Output the [x, y] coordinate of the center of the cell containing the given text.  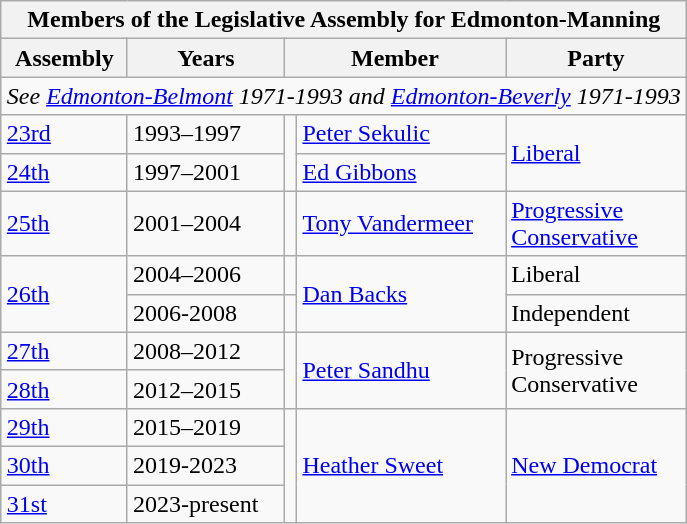
New Democrat [596, 465]
29th [64, 427]
2004–2006 [206, 275]
2023-present [206, 503]
See Edmonton-Belmont 1971-1993 and Edmonton-Beverly 1971-1993 [344, 96]
30th [64, 465]
Heather Sweet [402, 465]
27th [64, 351]
Member [394, 58]
Peter Sekulic [402, 134]
Independent [596, 313]
Dan Backs [402, 294]
Years [206, 58]
28th [64, 389]
Peter Sandhu [402, 370]
Assembly [64, 58]
2006-2008 [206, 313]
24th [64, 172]
25th [64, 224]
26th [64, 294]
2012–2015 [206, 389]
Party [596, 58]
2015–2019 [206, 427]
1997–2001 [206, 172]
2019-2023 [206, 465]
2001–2004 [206, 224]
Members of the Legislative Assembly for Edmonton-Manning [344, 20]
2008–2012 [206, 351]
31st [64, 503]
23rd [64, 134]
1993–1997 [206, 134]
Ed Gibbons [402, 172]
Tony Vandermeer [402, 224]
